Scan for the cell matching the given text and deliver its (X, Y) coordinate at center. 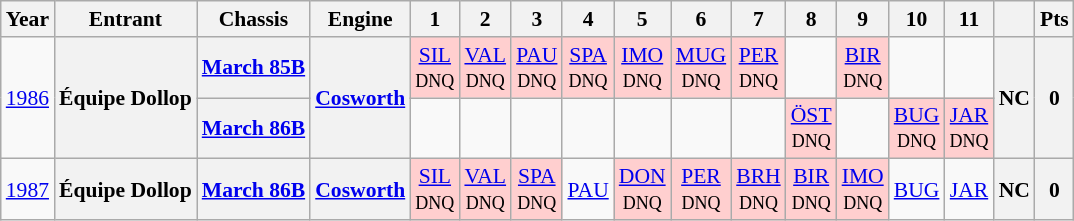
6 (702, 19)
9 (863, 19)
BUG (917, 190)
PAUDNQ (536, 68)
10 (917, 19)
JAR (968, 190)
Chassis (254, 19)
11 (968, 19)
8 (812, 19)
5 (642, 19)
MUGDNQ (702, 68)
BUGDNQ (917, 128)
DONDNQ (642, 190)
BRHDNQ (758, 190)
1986 (28, 98)
Pts (1054, 19)
PAU (588, 190)
Engine (360, 19)
March 85B (254, 68)
Year (28, 19)
JARDNQ (968, 128)
2 (485, 19)
1987 (28, 190)
1 (434, 19)
ÖSTDNQ (812, 128)
7 (758, 19)
3 (536, 19)
Entrant (126, 19)
4 (588, 19)
